Locate the cell with the specified text and output its (x, y) center coordinate. 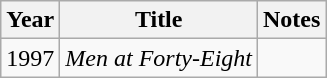
Year (30, 20)
Notes (292, 20)
Men at Forty-Eight (159, 58)
1997 (30, 58)
Title (159, 20)
